Pinpoint the cell where the given text exists, returning its (x, y) midpoint coordinate. 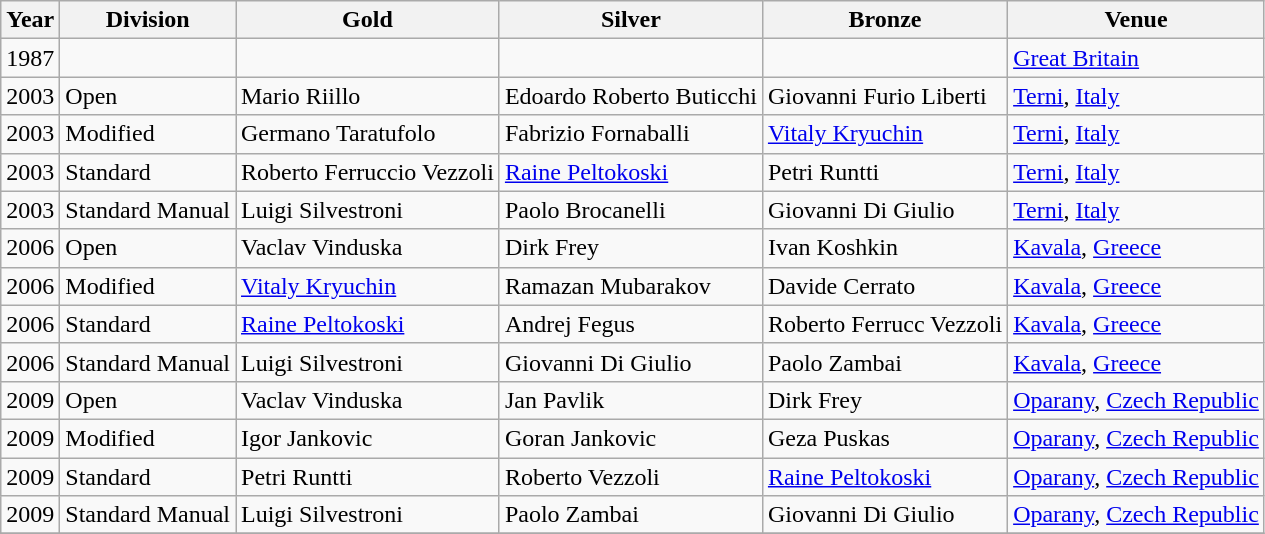
Roberto Ferrucc Vezzoli (884, 324)
Fabrizio Fornaballi (630, 134)
Jan Pavlik (630, 400)
Ivan Koshkin (884, 248)
Germano Taratufolo (368, 134)
Gold (368, 20)
Giovanni Furio Liberti (884, 96)
Silver (630, 20)
Igor Jankovic (368, 438)
Year (30, 20)
Goran Jankovic (630, 438)
Roberto Ferruccio Vezzoli (368, 172)
Edoardo Roberto Buticchi (630, 96)
1987 (30, 58)
Mario Riillo (368, 96)
Andrej Fegus (630, 324)
Geza Puskas (884, 438)
Roberto Vezzoli (630, 477)
Davide Cerrato (884, 286)
Division (148, 20)
Venue (1136, 20)
Bronze (884, 20)
Great Britain (1136, 58)
Ramazan Mubarakov (630, 286)
Paolo Brocanelli (630, 210)
